Output the (x, y) coordinate of the center of the cell containing the given text.  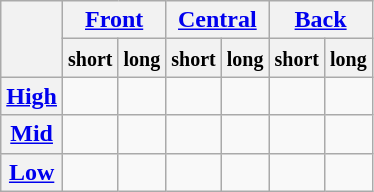
High (32, 96)
Low (32, 172)
Back (320, 20)
Central (218, 20)
Front (114, 20)
Mid (32, 134)
